Find where the given text appears and provide that cell's center as [X, Y] coordinate. 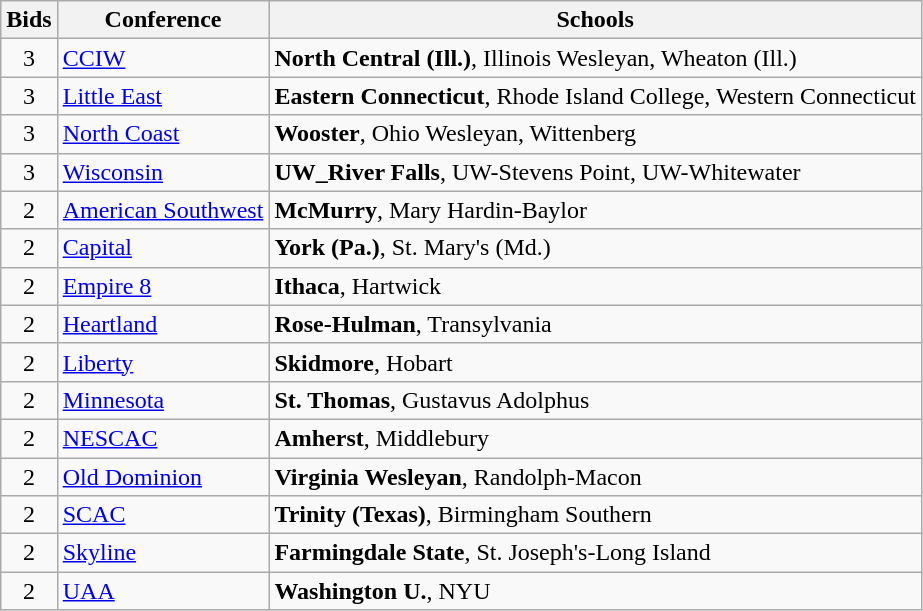
American Southwest [163, 210]
Skyline [163, 553]
Wisconsin [163, 172]
Trinity (Texas), Birmingham Southern [596, 515]
UW_River Falls, UW-Stevens Point, UW-Whitewater [596, 172]
Conference [163, 20]
Rose-Hulman, Transylvania [596, 324]
Farmingdale State, St. Joseph's-Long Island [596, 553]
SCAC [163, 515]
Old Dominion [163, 477]
UAA [163, 591]
CCIW [163, 58]
North Coast [163, 134]
Ithaca, Hartwick [596, 286]
Virginia Wesleyan, Randolph-Macon [596, 477]
Washington U., NYU [596, 591]
Schools [596, 20]
Skidmore, Hobart [596, 362]
Amherst, Middlebury [596, 438]
Wooster, Ohio Wesleyan, Wittenberg [596, 134]
Bids [29, 20]
Capital [163, 248]
Eastern Connecticut, Rhode Island College, Western Connecticut [596, 96]
NESCAC [163, 438]
Heartland [163, 324]
Liberty [163, 362]
York (Pa.), St. Mary's (Md.) [596, 248]
McMurry, Mary Hardin-Baylor [596, 210]
Minnesota [163, 400]
North Central (Ill.), Illinois Wesleyan, Wheaton (Ill.) [596, 58]
Empire 8 [163, 286]
Little East [163, 96]
St. Thomas, Gustavus Adolphus [596, 400]
